Return (x, y) of the center of cell containing provided text 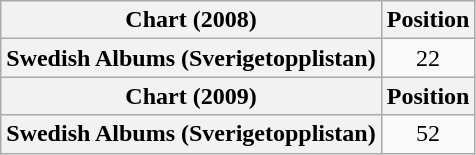
52 (428, 134)
22 (428, 58)
Chart (2008) (191, 20)
Chart (2009) (191, 96)
